Output the (X, Y) coordinate of the center of the cell containing the given text.  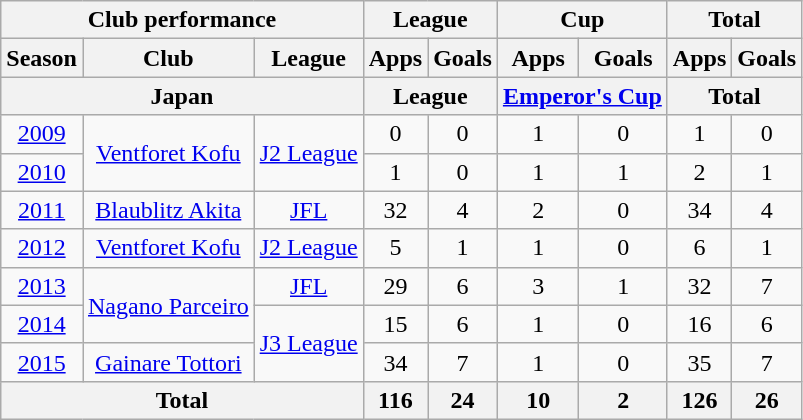
Club performance (182, 20)
15 (395, 324)
Nagano Parceiro (168, 305)
2011 (42, 210)
2015 (42, 362)
3 (538, 286)
Gainare Tottori (168, 362)
2009 (42, 134)
29 (395, 286)
Season (42, 58)
16 (699, 324)
24 (463, 400)
10 (538, 400)
2013 (42, 286)
Cup (582, 20)
116 (395, 400)
J3 League (308, 343)
Japan (182, 96)
Emperor's Cup (582, 96)
26 (767, 400)
35 (699, 362)
Blaublitz Akita (168, 210)
5 (395, 248)
Club (168, 58)
2012 (42, 248)
2014 (42, 324)
2010 (42, 172)
126 (699, 400)
